Determine the [X, Y] coordinate at the center of the cell enclosing the given text.  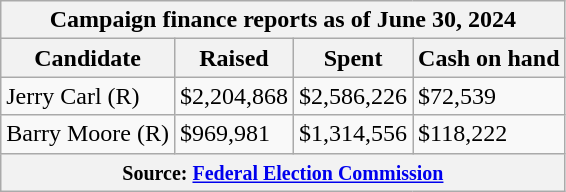
$118,222 [489, 134]
Cash on hand [489, 58]
Spent [354, 58]
Jerry Carl (R) [88, 96]
$2,586,226 [354, 96]
Barry Moore (R) [88, 134]
$2,204,868 [234, 96]
$969,981 [234, 134]
Source: Federal Election Commission [283, 172]
Raised [234, 58]
Campaign finance reports as of June 30, 2024 [283, 20]
$72,539 [489, 96]
Candidate [88, 58]
$1,314,556 [354, 134]
